Return (X, Y) of the center of cell containing provided text 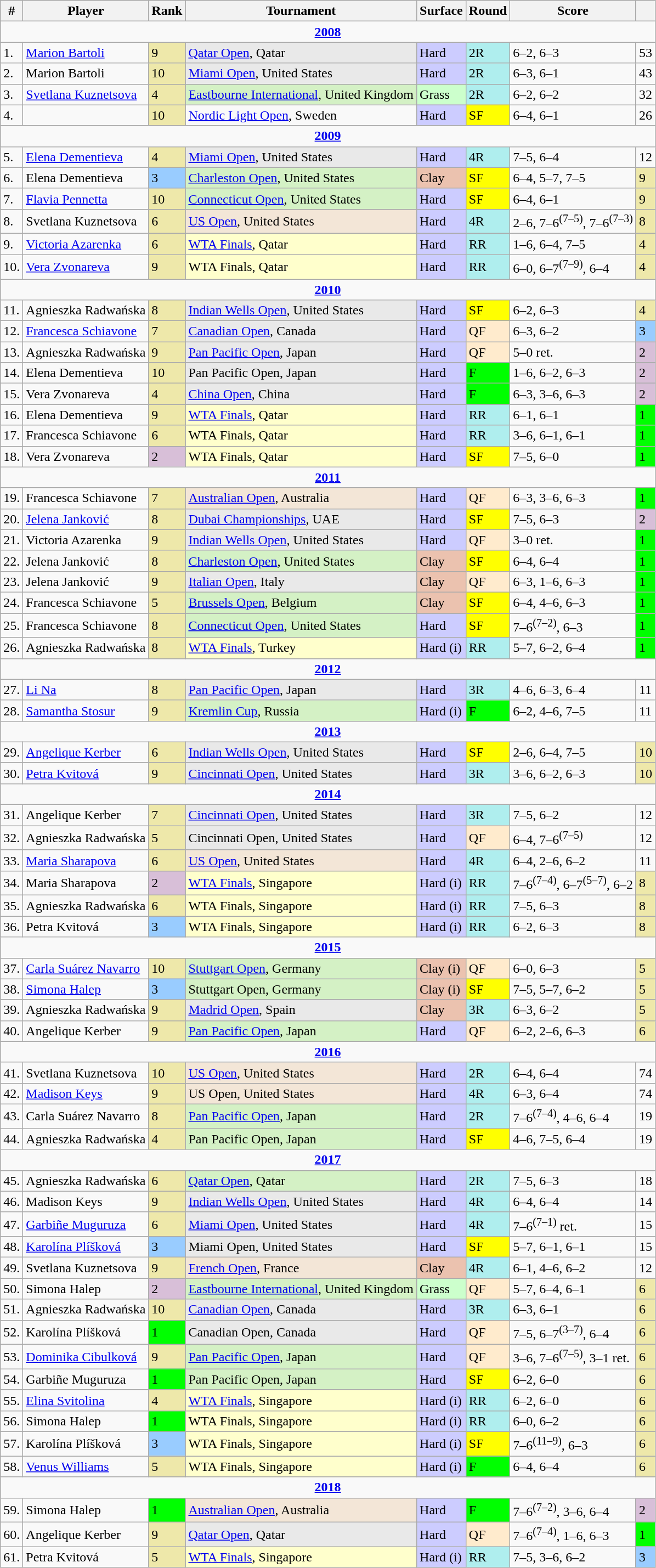
2014 (328, 794)
41. (12, 1073)
Li Na (86, 690)
26. (12, 648)
Nordic Light Open, Sweden (301, 115)
50. (12, 1289)
5–7, 6–2, 6–4 (573, 648)
7. (12, 199)
7–5, 6–7(3–7), 6–4 (573, 1332)
21. (12, 540)
43. (12, 1116)
6. (12, 178)
1–6, 6–2, 6–3 (573, 373)
26 (645, 115)
38. (12, 989)
27. (12, 690)
35. (12, 906)
Tournament (301, 11)
58. (12, 1467)
Rank (167, 11)
55. (12, 1400)
6–2, 2–6, 6–3 (573, 1031)
4–6, 7–5, 6–4 (573, 1139)
4–6, 6–3, 6–4 (573, 690)
# (12, 11)
Elina Svitolina (86, 1400)
15. (12, 394)
7–5, 6–0 (573, 456)
Dubai Championships, UAE (301, 519)
25. (12, 625)
6–0, 6–7(7–9), 6–4 (573, 267)
1–6, 6–4, 7–5 (573, 244)
7–6(7–2), 3–6, 6–4 (573, 1510)
2–6, 6–4, 7–5 (573, 752)
60. (12, 1535)
2012 (328, 669)
Flavia Pennetta (86, 199)
59. (12, 1510)
6–4, 4–6, 6–3 (573, 602)
7–6(7–2), 6–3 (573, 625)
9. (12, 244)
6–1, 6–1 (573, 415)
24. (12, 602)
Italian Open, Italy (301, 582)
7–5, 6–4 (573, 157)
6–4, 7–6(7–5) (573, 838)
2016 (328, 1052)
6–3, 6–4 (573, 1093)
7–6(7–4), 1–6, 6–3 (573, 1535)
18 (645, 1181)
37. (12, 968)
5–7, 6–4, 6–1 (573, 1289)
22. (12, 561)
5–7, 6–1, 6–1 (573, 1247)
19. (12, 498)
6–0, 6–3 (573, 968)
34. (12, 883)
6–1, 4–6, 6–2 (573, 1268)
18. (12, 456)
7–6(7–4), 6–7(5–7), 6–2 (573, 883)
Kremlin Cup, Russia (301, 710)
45. (12, 1181)
7–5, 5–7, 6–2 (573, 989)
53. (12, 1357)
2–6, 7–6(7–5), 7–6(7–3) (573, 222)
17. (12, 436)
14 (645, 1202)
4. (12, 115)
2018 (328, 1487)
11. (12, 311)
Surface (442, 11)
8. (12, 222)
13. (12, 352)
31. (12, 815)
1. (12, 53)
57. (12, 1444)
Samantha Stosur (86, 710)
2. (12, 74)
2008 (328, 32)
7–5, 3–6, 6–2 (573, 1557)
32. (12, 838)
30. (12, 773)
61. (12, 1557)
6–0, 6–2 (573, 1421)
10. (12, 267)
Round (488, 11)
46. (12, 1202)
39. (12, 1010)
3–6, 6–1, 6–1 (573, 436)
5. (12, 157)
2009 (328, 136)
36. (12, 927)
French Open, France (301, 1268)
6–3, 1–6, 6–3 (573, 582)
14. (12, 373)
29. (12, 752)
56. (12, 1421)
WTA Finals, Turkey (301, 648)
7–6(7–1) ret. (573, 1225)
6–4, 2–6, 6–2 (573, 860)
52. (12, 1332)
43 (645, 74)
2017 (328, 1160)
48. (12, 1247)
51. (12, 1310)
3. (12, 94)
Madrid Open, Spain (301, 1010)
33. (12, 860)
54. (12, 1379)
28. (12, 710)
3–6, 7–6(7–5), 3–1 ret. (573, 1357)
Player (86, 11)
7–6(11–9), 6–3 (573, 1444)
16. (12, 415)
6–4, 5–7, 7–5 (573, 178)
40. (12, 1031)
7–5, 6–2 (573, 815)
Score (573, 11)
2010 (328, 290)
2015 (328, 947)
3–0 ret. (573, 540)
6–2, 6–2 (573, 94)
53 (645, 53)
32 (645, 94)
6–2, 4–6, 7–5 (573, 710)
Brussels Open, Belgium (301, 602)
Dominika Cibulková (86, 1357)
42. (12, 1093)
49. (12, 1268)
2011 (328, 477)
Venus Williams (86, 1467)
44. (12, 1139)
2013 (328, 731)
20. (12, 519)
3–6, 6–2, 6–3 (573, 773)
China Open, China (301, 394)
47. (12, 1225)
23. (12, 582)
5–0 ret. (573, 352)
7–6(7–4), 4–6, 6–4 (573, 1116)
12. (12, 331)
